Locate the cell with the specified text and output its [x, y] center coordinate. 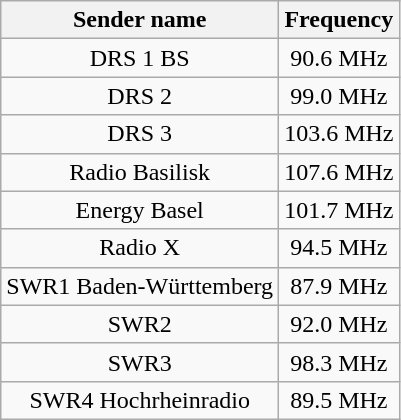
Frequency [339, 20]
Energy Basel [140, 210]
89.5 MHz [339, 400]
Sender name [140, 20]
Radio Basilisk [140, 172]
87.9 MHz [339, 286]
DRS 1 BS [140, 58]
SWR4 Hochrheinradio [140, 400]
98.3 MHz [339, 362]
90.6 MHz [339, 58]
107.6 MHz [339, 172]
SWR1 Baden-Württemberg [140, 286]
SWR3 [140, 362]
Radio X [140, 248]
DRS 2 [140, 96]
92.0 MHz [339, 324]
94.5 MHz [339, 248]
SWR2 [140, 324]
101.7 MHz [339, 210]
103.6 MHz [339, 134]
DRS 3 [140, 134]
99.0 MHz [339, 96]
